Detect which cell encompasses the target text, then output its (X, Y) center coordinate. 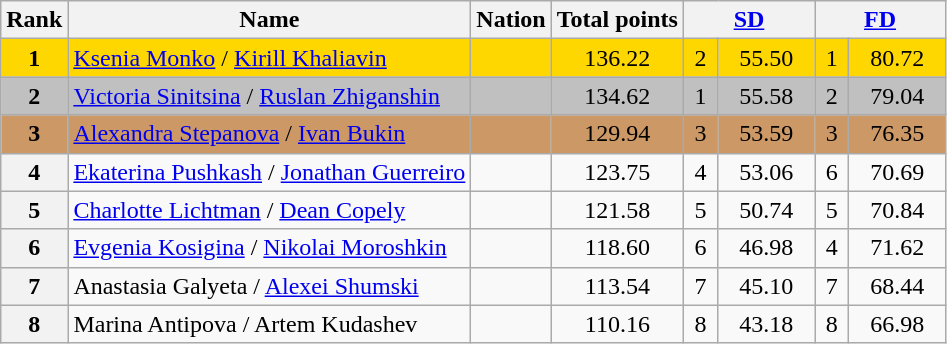
79.04 (898, 96)
55.58 (766, 96)
Anastasia Galyeta / Alexei Shumski (270, 286)
110.16 (617, 324)
66.98 (898, 324)
Total points (617, 20)
123.75 (617, 172)
134.62 (617, 96)
70.84 (898, 210)
136.22 (617, 58)
129.94 (617, 134)
SD (748, 20)
Marina Antipova / Artem Kudashev (270, 324)
45.10 (766, 286)
70.69 (898, 172)
Victoria Sinitsina / Ruslan Zhiganshin (270, 96)
Evgenia Kosigina / Nikolai Moroshkin (270, 248)
Name (270, 20)
Charlotte Lichtman / Dean Copely (270, 210)
Ksenia Monko / Kirill Khaliavin (270, 58)
FD (880, 20)
53.06 (766, 172)
80.72 (898, 58)
68.44 (898, 286)
71.62 (898, 248)
53.59 (766, 134)
76.35 (898, 134)
118.60 (617, 248)
Nation (511, 20)
50.74 (766, 210)
Ekaterina Pushkash / Jonathan Guerreiro (270, 172)
113.54 (617, 286)
55.50 (766, 58)
43.18 (766, 324)
46.98 (766, 248)
121.58 (617, 210)
Alexandra Stepanova / Ivan Bukin (270, 134)
Rank (34, 20)
